Determine the [X, Y] coordinate at the center of the cell enclosing the given text.  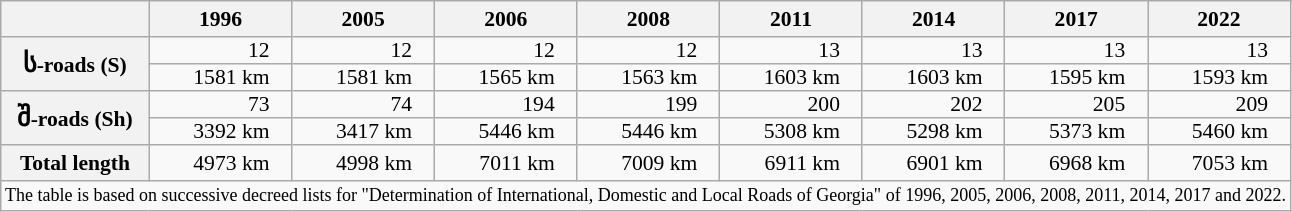
5298 km [934, 132]
205 [1076, 104]
2011 [792, 19]
199 [648, 104]
7011 km [506, 163]
194 [506, 104]
4998 km [364, 163]
7053 km [1220, 163]
209 [1220, 104]
Total length [75, 163]
7009 km [648, 163]
5460 km [1220, 132]
73 [220, 104]
3392 km [220, 132]
200 [792, 104]
1595 km [1076, 78]
1996 [220, 19]
1593 km [1220, 78]
74 [364, 104]
2014 [934, 19]
2017 [1076, 19]
2008 [648, 19]
4973 km [220, 163]
5308 km [792, 132]
202 [934, 104]
1563 km [648, 78]
6968 km [1076, 163]
შ-roads (Sh) [75, 118]
ს-roads (S) [75, 64]
5373 km [1076, 132]
2006 [506, 19]
6901 km [934, 163]
6911 km [792, 163]
2005 [364, 19]
1565 km [506, 78]
2022 [1220, 19]
3417 km [364, 132]
